Output the [x, y] coordinate of the center of the cell containing the given text.  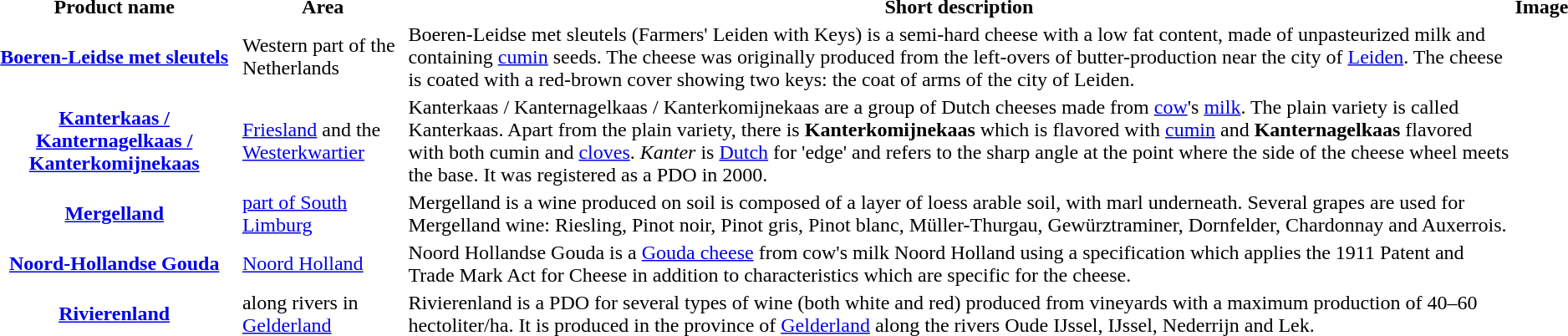
Friesland and the Westerkwartier [323, 140]
Noord Holland [323, 264]
part of South Limburg [323, 214]
Western part of the Netherlands [323, 57]
